Extract the [x, y] coordinate from the center of the cell holding the provided text.  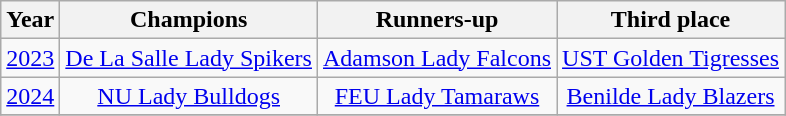
Champions [189, 20]
2024 [30, 96]
Year [30, 20]
NU Lady Bulldogs [189, 96]
De La Salle Lady Spikers [189, 58]
FEU Lady Tamaraws [436, 96]
UST Golden Tigresses [671, 58]
Benilde Lady Blazers [671, 96]
Runners-up [436, 20]
Third place [671, 20]
Adamson Lady Falcons [436, 58]
2023 [30, 58]
